For the text-containing cell, return its midpoint in (X, Y) coordinate format. 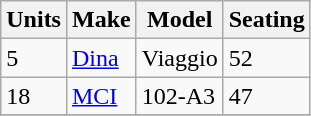
Model (180, 20)
18 (34, 96)
47 (266, 96)
Make (101, 20)
52 (266, 58)
102-A3 (180, 96)
Seating (266, 20)
Dina (101, 58)
Units (34, 20)
Viaggio (180, 58)
MCI (101, 96)
5 (34, 58)
